Search for the cell housing the specified text and yield its [x, y] center coordinate. 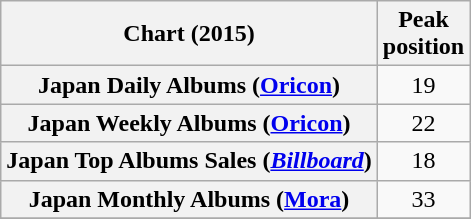
19 [423, 85]
Japan Daily Albums (Oricon) [190, 85]
Japan Monthly Albums (Mora) [190, 199]
33 [423, 199]
Chart (2015) [190, 34]
22 [423, 123]
Japan Top Albums Sales (Billboard) [190, 161]
Japan Weekly Albums (Oricon) [190, 123]
18 [423, 161]
Peakposition [423, 34]
